Find where the given text appears and provide that cell's center as [X, Y] coordinate. 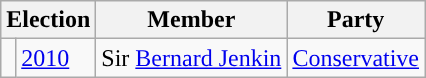
2010 [56, 58]
Sir Bernard Jenkin [192, 58]
Conservative [356, 58]
Party [356, 20]
Election [48, 20]
Member [192, 20]
